Return the (x, y) coordinate for the center point of the cell that contains the specified text.  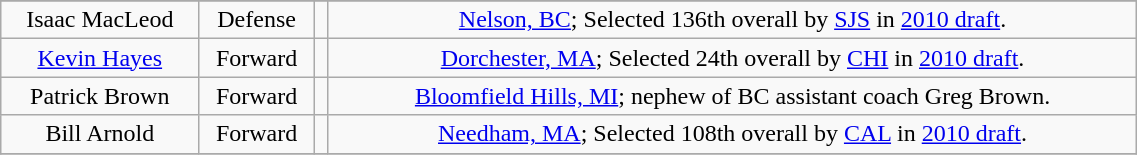
Needham, MA; Selected 108th overall by CAL in 2010 draft. (732, 134)
Patrick Brown (100, 96)
Nelson, BC; Selected 136th overall by SJS in 2010 draft. (732, 20)
Bloomfield Hills, MI; nephew of BC assistant coach Greg Brown. (732, 96)
Defense (257, 20)
Kevin Hayes (100, 58)
Bill Arnold (100, 134)
Isaac MacLeod (100, 20)
Dorchester, MA; Selected 24th overall by CHI in 2010 draft. (732, 58)
